Detect which cell encompasses the target text, then output its [X, Y] center coordinate. 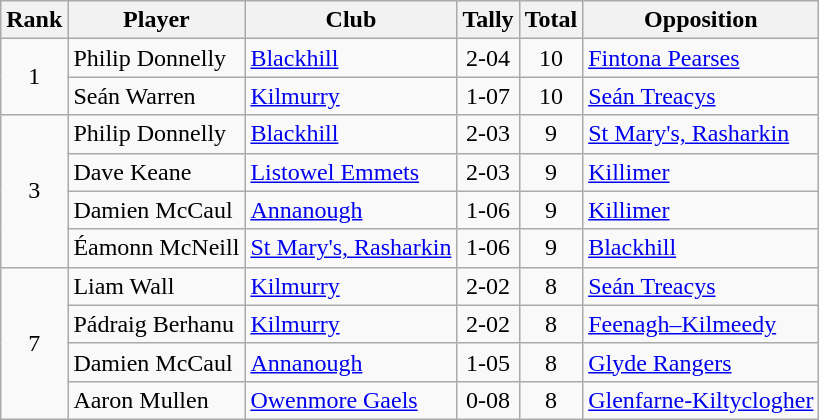
1-07 [488, 96]
Owenmore Gaels [351, 400]
Glenfarne-Kiltyclogher [701, 400]
Opposition [701, 20]
7 [34, 343]
3 [34, 191]
Éamonn McNeill [156, 248]
Player [156, 20]
Feenagh–Kilmeedy [701, 324]
2-04 [488, 58]
Liam Wall [156, 286]
Rank [34, 20]
1-05 [488, 362]
1 [34, 77]
Glyde Rangers [701, 362]
Aaron Mullen [156, 400]
Total [551, 20]
Listowel Emmets [351, 172]
Pádraig Berhanu [156, 324]
0-08 [488, 400]
Seán Warren [156, 96]
Tally [488, 20]
Dave Keane [156, 172]
Fintona Pearses [701, 58]
Club [351, 20]
